For the text-containing cell, return its midpoint in (x, y) coordinate format. 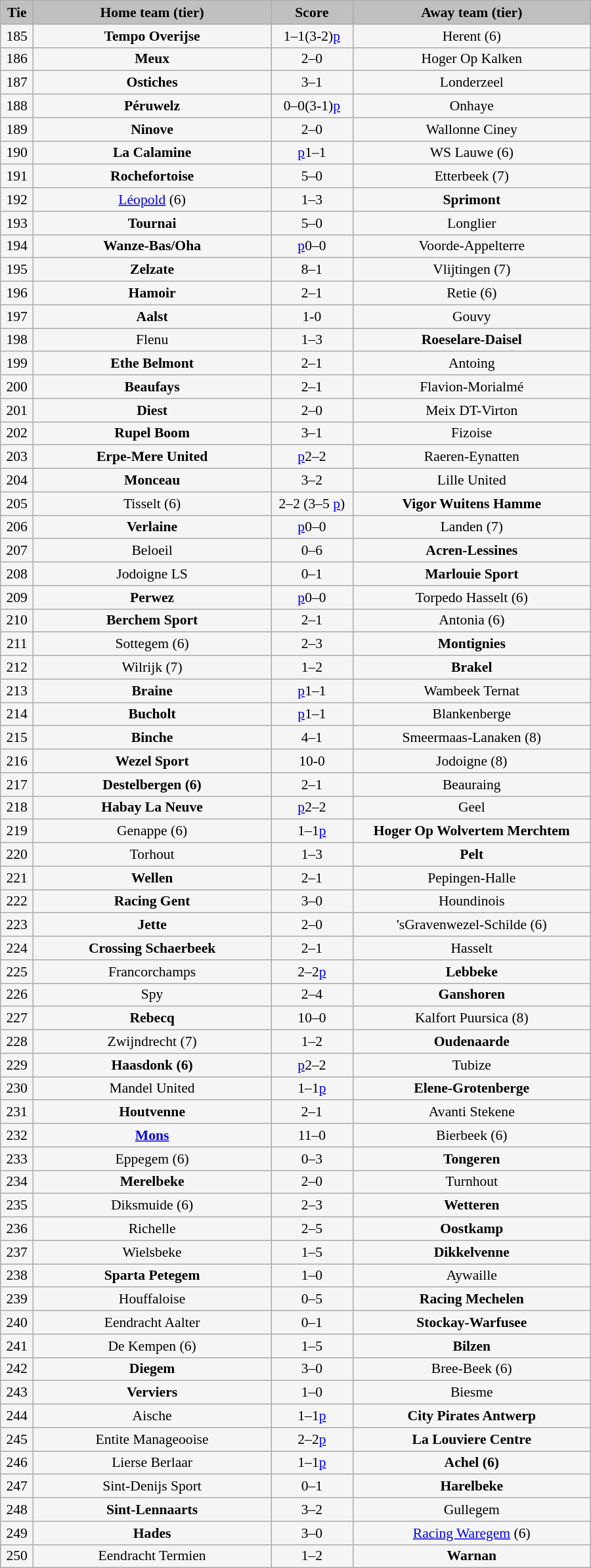
228 (17, 1042)
239 (17, 1299)
210 (17, 621)
237 (17, 1252)
Spy (152, 995)
Diegem (152, 1369)
193 (17, 223)
230 (17, 1089)
220 (17, 855)
Habay La Neuve (152, 808)
1–1(3-2)p (313, 36)
Erpe-Mere United (152, 457)
Roeselare-Daisel (471, 340)
Destelbergen (6) (152, 785)
Francorchamps (152, 972)
Eendracht Termien (152, 1556)
215 (17, 738)
Away team (tier) (471, 12)
Aywaille (471, 1276)
Kalfort Puursica (8) (471, 1018)
236 (17, 1229)
216 (17, 761)
187 (17, 83)
Elene-Grotenberge (471, 1089)
229 (17, 1065)
Aische (152, 1416)
Genappe (6) (152, 831)
218 (17, 808)
Jodoigne LS (152, 574)
247 (17, 1487)
Diksmuide (6) (152, 1206)
197 (17, 316)
Wielsbeke (152, 1252)
10–0 (313, 1018)
235 (17, 1206)
Biesme (471, 1393)
Jette (152, 925)
Sparta Petegem (152, 1276)
Harelbeke (471, 1487)
222 (17, 902)
Meux (152, 59)
198 (17, 340)
241 (17, 1346)
Blankenberge (471, 714)
Hades (152, 1533)
219 (17, 831)
Pepingen-Halle (471, 878)
Retie (6) (471, 294)
Racing Gent (152, 902)
Hasselt (471, 948)
Stockay-Warfusee (471, 1322)
Richelle (152, 1229)
205 (17, 504)
231 (17, 1112)
Ostiches (152, 83)
191 (17, 177)
Bree-Beek (6) (471, 1369)
Haasdonk (6) (152, 1065)
Oostkamp (471, 1229)
Torpedo Hasselt (6) (471, 598)
2–5 (313, 1229)
Sottegem (6) (152, 644)
Londerzeel (471, 83)
Landen (7) (471, 527)
Voorde-Appelterre (471, 246)
Bierbeek (6) (471, 1135)
186 (17, 59)
Wilrijk (7) (152, 668)
Turnhout (471, 1182)
0–0(3-1)p (313, 106)
Wanze-Bas/Oha (152, 246)
199 (17, 364)
Antoing (471, 364)
196 (17, 294)
Brakel (471, 668)
2–2 (3–5 p) (313, 504)
Beauraing (471, 785)
185 (17, 36)
Ethe Belmont (152, 364)
208 (17, 574)
Vlijtingen (7) (471, 270)
Péruwelz (152, 106)
Wellen (152, 878)
240 (17, 1322)
Rupel Boom (152, 433)
Lierse Berlaar (152, 1463)
224 (17, 948)
221 (17, 878)
Lille United (471, 481)
Zelzate (152, 270)
Houtvenne (152, 1112)
Bilzen (471, 1346)
Braine (152, 691)
Gullegem (471, 1510)
Achel (6) (471, 1463)
Diest (152, 410)
Eppegem (6) (152, 1159)
209 (17, 598)
Hoger Op Wolvertem Merchtem (471, 831)
Marlouie Sport (471, 574)
Wallonne Ciney (471, 129)
WS Lauwe (6) (471, 153)
Hamoir (152, 294)
Avanti Stekene (471, 1112)
La Louviere Centre (471, 1439)
Tongeren (471, 1159)
192 (17, 200)
Binche (152, 738)
Warnan (471, 1556)
10-0 (313, 761)
Verlaine (152, 527)
Tempo Overijse (152, 36)
232 (17, 1135)
Pelt (471, 855)
Zwijndrecht (7) (152, 1042)
Sprimont (471, 200)
Tubize (471, 1065)
Rochefortoise (152, 177)
De Kempen (6) (152, 1346)
Léopold (6) (152, 200)
225 (17, 972)
242 (17, 1369)
250 (17, 1556)
206 (17, 527)
Flenu (152, 340)
Houndinois (471, 902)
Oudenaarde (471, 1042)
246 (17, 1463)
Dikkelvenne (471, 1252)
4–1 (313, 738)
207 (17, 551)
Wetteren (471, 1206)
Beloeil (152, 551)
Score (313, 12)
Bucholt (152, 714)
Sint-Lennaarts (152, 1510)
204 (17, 481)
214 (17, 714)
Onhaye (471, 106)
8–1 (313, 270)
202 (17, 433)
Entite Manageooise (152, 1439)
Etterbeek (7) (471, 177)
Aalst (152, 316)
Gouvy (471, 316)
195 (17, 270)
249 (17, 1533)
217 (17, 785)
1-0 (313, 316)
Beaufays (152, 387)
Tie (17, 12)
234 (17, 1182)
Antonia (6) (471, 621)
Merelbeke (152, 1182)
Verviers (152, 1393)
Home team (tier) (152, 12)
188 (17, 106)
212 (17, 668)
227 (17, 1018)
Meix DT-Virton (471, 410)
11–0 (313, 1135)
'sGravenwezel-Schilde (6) (471, 925)
244 (17, 1416)
Rebecq (152, 1018)
Fizoise (471, 433)
0–6 (313, 551)
Berchem Sport (152, 621)
Longlier (471, 223)
213 (17, 691)
Monceau (152, 481)
Houffaloise (152, 1299)
243 (17, 1393)
Perwez (152, 598)
La Calamine (152, 153)
Hoger Op Kalken (471, 59)
200 (17, 387)
Wezel Sport (152, 761)
Mandel United (152, 1089)
226 (17, 995)
190 (17, 153)
245 (17, 1439)
189 (17, 129)
0–5 (313, 1299)
Ninove (152, 129)
Ganshoren (471, 995)
Lebbeke (471, 972)
248 (17, 1510)
Torhout (152, 855)
Jodoigne (8) (471, 761)
Racing Waregem (6) (471, 1533)
Mons (152, 1135)
Tisselt (6) (152, 504)
Raeren-Eynatten (471, 457)
Racing Mechelen (471, 1299)
203 (17, 457)
238 (17, 1276)
Eendracht Aalter (152, 1322)
City Pirates Antwerp (471, 1416)
223 (17, 925)
Vigor Wuitens Hamme (471, 504)
Wambeek Ternat (471, 691)
201 (17, 410)
0–3 (313, 1159)
Montignies (471, 644)
Smeermaas-Lanaken (8) (471, 738)
2–4 (313, 995)
Tournai (152, 223)
Flavion-Morialmé (471, 387)
233 (17, 1159)
Acren-Lessines (471, 551)
Sint-Denijs Sport (152, 1487)
Crossing Schaerbeek (152, 948)
211 (17, 644)
194 (17, 246)
Geel (471, 808)
Herent (6) (471, 36)
